From the cell containing the given text, extract its center point as [X, Y] coordinate. 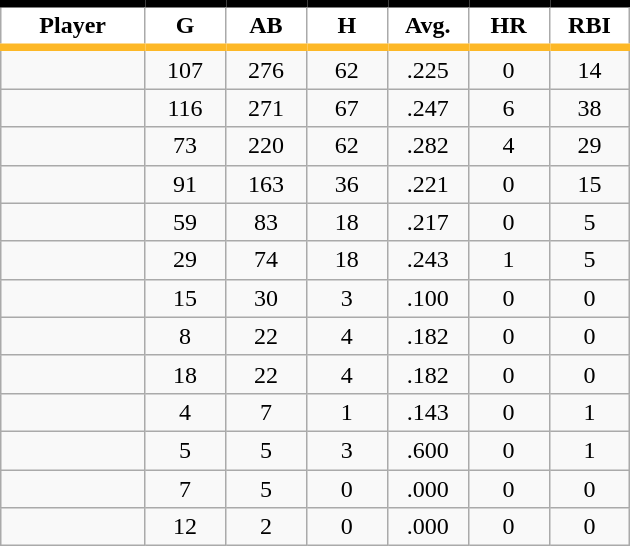
220 [266, 146]
2 [266, 527]
74 [266, 260]
67 [346, 108]
8 [186, 336]
91 [186, 184]
30 [266, 298]
.225 [428, 68]
73 [186, 146]
RBI [590, 26]
.221 [428, 184]
6 [508, 108]
276 [266, 68]
.600 [428, 450]
G [186, 26]
.100 [428, 298]
36 [346, 184]
Player [73, 26]
14 [590, 68]
107 [186, 68]
.282 [428, 146]
271 [266, 108]
38 [590, 108]
H [346, 26]
.247 [428, 108]
AB [266, 26]
12 [186, 527]
.217 [428, 222]
.143 [428, 412]
HR [508, 26]
116 [186, 108]
.243 [428, 260]
163 [266, 184]
59 [186, 222]
83 [266, 222]
Avg. [428, 26]
